Identify which cell holds the provided text, then report its [x, y] central coordinate. 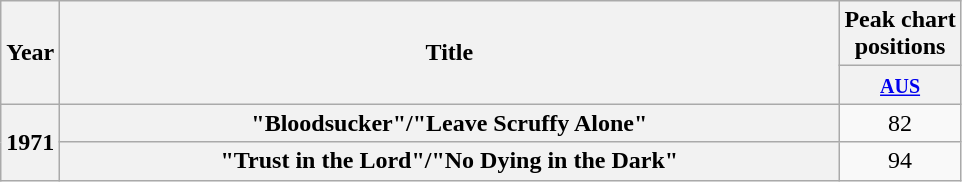
1971 [30, 142]
Peak chartpositions [900, 34]
AUS [900, 85]
94 [900, 161]
"Trust in the Lord"/"No Dying in the Dark" [450, 161]
Year [30, 52]
Title [450, 52]
82 [900, 123]
"Bloodsucker"/"Leave Scruffy Alone" [450, 123]
